Determine the [x, y] coordinate at the center of the cell enclosing the given text.  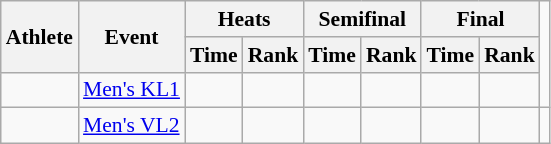
Men's KL1 [132, 90]
Semifinal [362, 19]
Event [132, 36]
Heats [244, 19]
Men's VL2 [132, 126]
Athlete [40, 36]
Final [480, 19]
